Identify which cell holds the provided text, then report its [x, y] central coordinate. 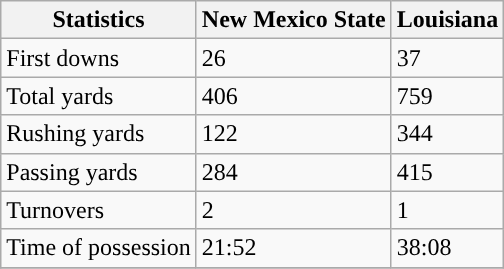
Statistics [99, 20]
26 [294, 58]
406 [294, 96]
344 [447, 134]
1 [447, 210]
New Mexico State [294, 20]
Passing yards [99, 172]
415 [447, 172]
21:52 [294, 248]
Time of possession [99, 248]
Rushing yards [99, 134]
2 [294, 210]
First downs [99, 58]
37 [447, 58]
Turnovers [99, 210]
284 [294, 172]
Total yards [99, 96]
38:08 [447, 248]
Louisiana [447, 20]
759 [447, 96]
122 [294, 134]
